Provide the (X, Y) coordinate of the cell's center where the given text is located.  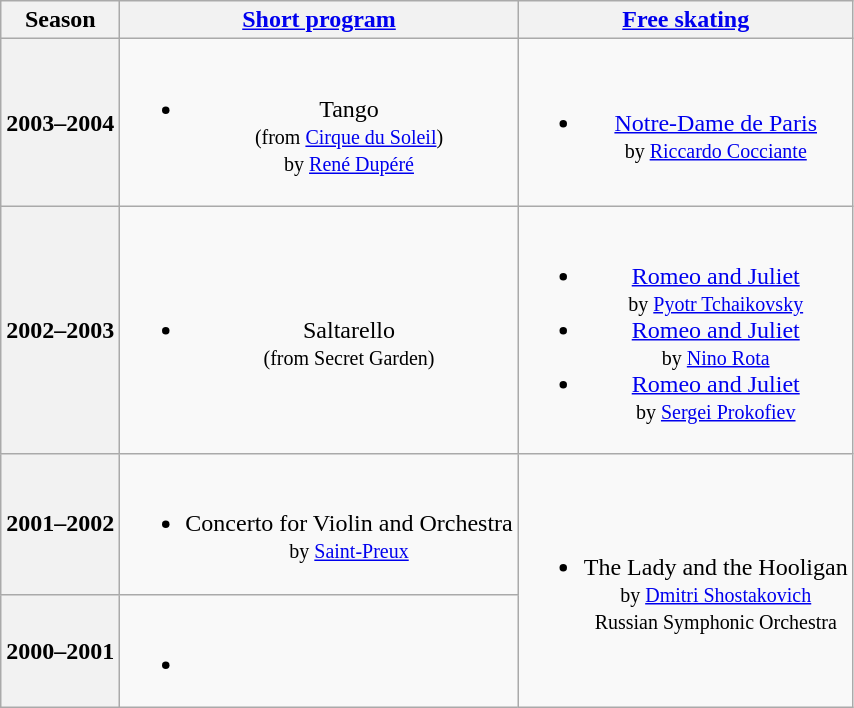
Short program (319, 20)
Notre-Dame de Paris by Riccardo Cocciante (686, 122)
Tango (from Cirque du Soleil) by René Dupéré (319, 122)
2000–2001 (60, 650)
Season (60, 20)
2002–2003 (60, 330)
2001–2002 (60, 524)
2003–2004 (60, 122)
Free skating (686, 20)
Concerto for Violin and Orchestra by Saint-Preux (319, 524)
Saltarello (from Secret Garden) (319, 330)
The Lady and the Hooligan by Dmitri Shostakovich Russian Symphonic Orchestra (686, 580)
Romeo and Juliet by Pyotr Tchaikovsky Romeo and Juliet by Nino Rota Romeo and Juliet by Sergei Prokofiev (686, 330)
